From the cell containing the given text, extract its center point as (X, Y) coordinate. 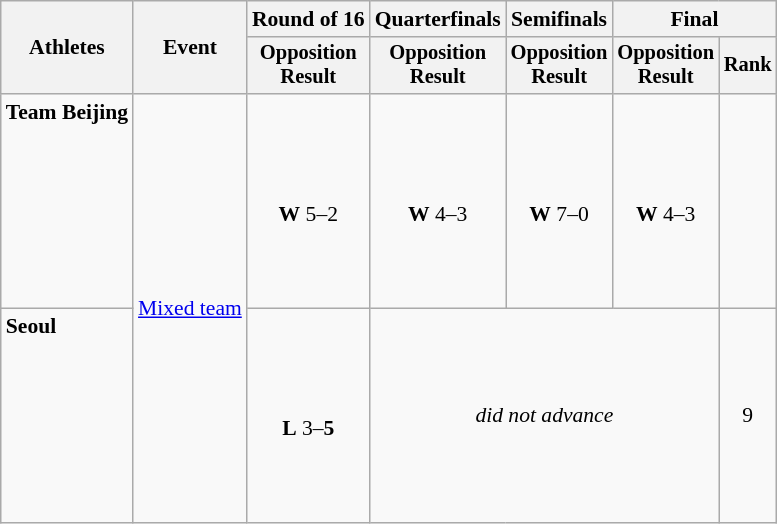
W 5–2 (308, 201)
9 (748, 416)
did not advance (544, 416)
Seoul (67, 416)
Rank (748, 66)
Round of 16 (308, 19)
Athletes (67, 48)
W 7–0 (560, 201)
L 3–5 (308, 416)
Semifinals (560, 19)
Team Beijing (67, 201)
Quarterfinals (438, 19)
Final (694, 19)
Event (190, 48)
Mixed team (190, 308)
